For the text-containing cell, return its midpoint in [x, y] coordinate format. 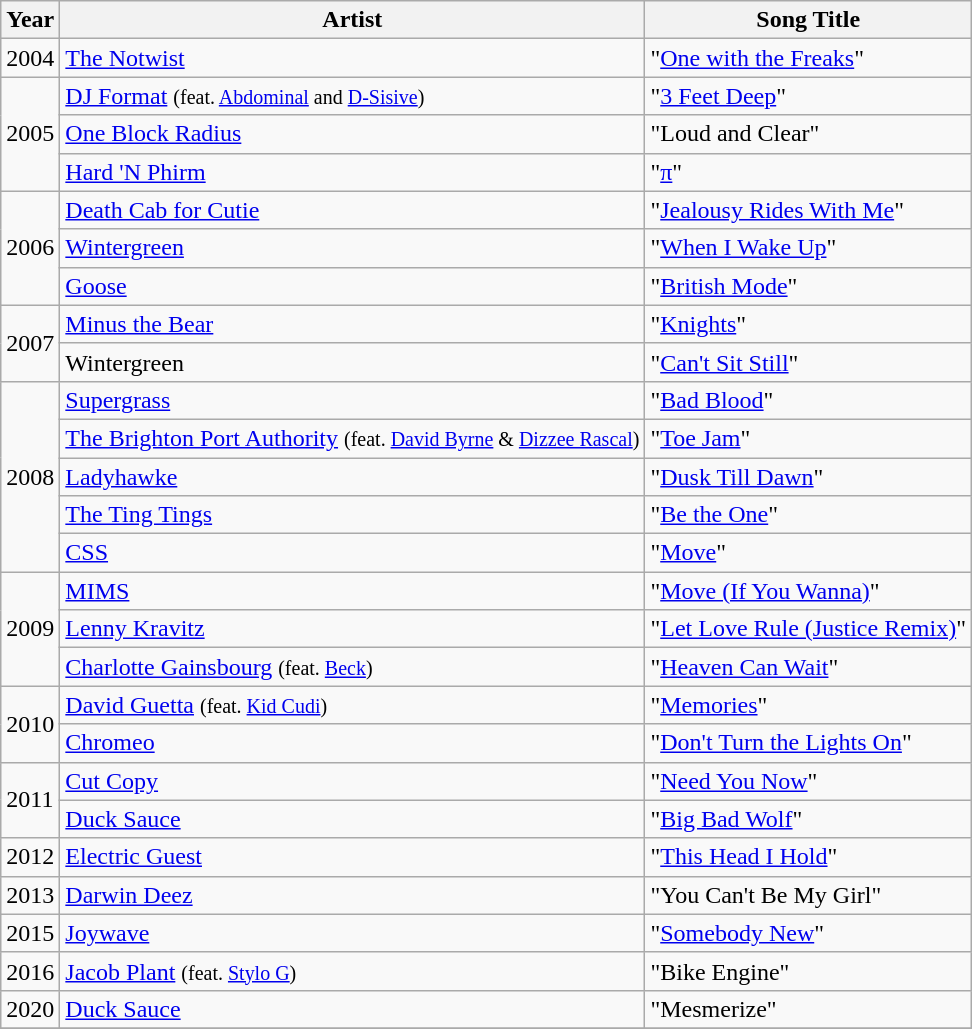
"Memories" [808, 705]
2009 [30, 629]
"When I Wake Up" [808, 248]
Song Title [808, 20]
"Need You Now" [808, 781]
Jacob Plant (feat. Stylo G) [352, 971]
"π" [808, 172]
Chromeo [352, 743]
Cut Copy [352, 781]
Darwin Deez [352, 895]
MIMS [352, 591]
Hard 'N Phirm [352, 172]
2006 [30, 248]
The Brighton Port Authority (feat. David Byrne & Dizzee Rascal) [352, 438]
2008 [30, 476]
"Can't Sit Still" [808, 362]
The Notwist [352, 58]
Artist [352, 20]
One Block Radius [352, 134]
DJ Format (feat. Abdominal and D-Sisive) [352, 96]
"Dusk Till Dawn" [808, 477]
Electric Guest [352, 857]
"Be the One" [808, 515]
"Move (If You Wanna)" [808, 591]
"Somebody New" [808, 933]
"One with the Freaks" [808, 58]
"Toe Jam" [808, 438]
"3 Feet Deep" [808, 96]
"Bad Blood" [808, 400]
Joywave [352, 933]
"Mesmerize" [808, 1009]
2012 [30, 857]
CSS [352, 553]
"British Mode" [808, 286]
"Move" [808, 553]
2004 [30, 58]
2016 [30, 971]
"Big Bad Wolf" [808, 819]
2011 [30, 800]
Charlotte Gainsbourg (feat. Beck) [352, 667]
David Guetta (feat. Kid Cudi) [352, 705]
2020 [30, 1009]
"Bike Engine" [808, 971]
2010 [30, 724]
The Ting Tings [352, 515]
"Heaven Can Wait" [808, 667]
"Jealousy Rides With Me" [808, 210]
Year [30, 20]
Minus the Bear [352, 324]
2007 [30, 343]
Lenny Kravitz [352, 629]
2013 [30, 895]
"Don't Turn the Lights On" [808, 743]
Supergrass [352, 400]
"Loud and Clear" [808, 134]
"You Can't Be My Girl" [808, 895]
Ladyhawke [352, 477]
Death Cab for Cutie [352, 210]
2005 [30, 134]
"Let Love Rule (Justice Remix)" [808, 629]
"This Head I Hold" [808, 857]
Goose [352, 286]
2015 [30, 933]
"Knights" [808, 324]
